Extract the [X, Y] coordinate from the center of the cell holding the provided text.  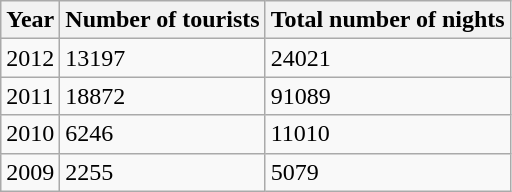
Total number of nights [388, 20]
Year [30, 20]
2011 [30, 96]
91089 [388, 96]
2012 [30, 58]
2009 [30, 172]
18872 [162, 96]
2010 [30, 134]
11010 [388, 134]
5079 [388, 172]
6246 [162, 134]
2255 [162, 172]
13197 [162, 58]
Number of tourists [162, 20]
24021 [388, 58]
